Return the (x, y) coordinate for the center point of the cell that contains the specified text.  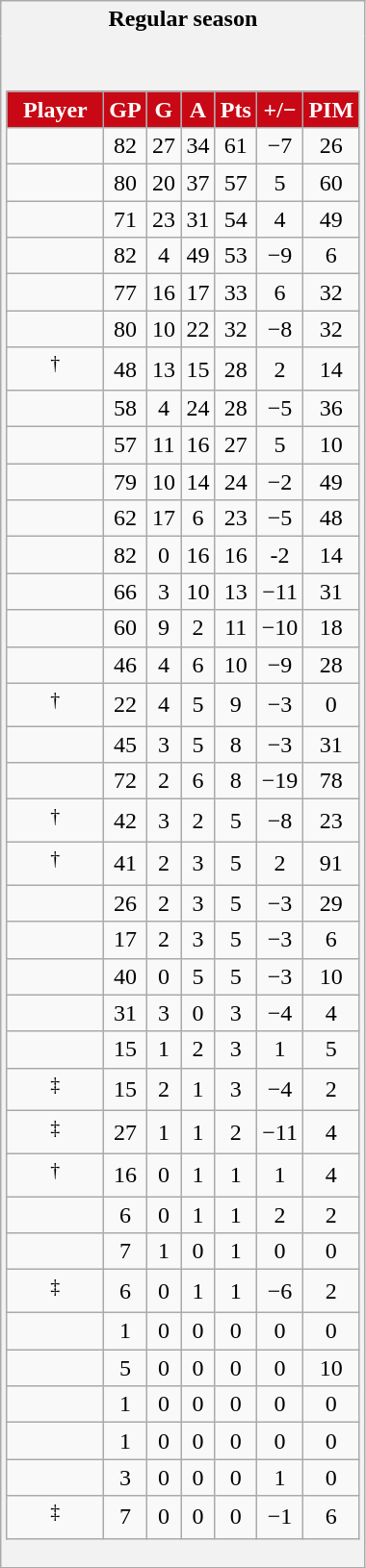
91 (331, 864)
58 (125, 409)
40 (125, 976)
62 (125, 518)
61 (235, 146)
−2 (279, 482)
29 (331, 903)
71 (125, 219)
33 (235, 292)
−6 (279, 1291)
45 (125, 745)
−10 (279, 628)
53 (235, 256)
36 (331, 409)
-2 (279, 555)
G (164, 110)
18 (331, 628)
78 (331, 781)
+/− (279, 110)
34 (198, 146)
37 (198, 183)
GP (125, 110)
42 (125, 822)
72 (125, 781)
−1 (279, 1518)
79 (125, 482)
Regular season (183, 19)
Pts (235, 110)
66 (125, 592)
77 (125, 292)
46 (125, 665)
−7 (279, 146)
Player (56, 110)
−19 (279, 781)
41 (125, 864)
A (198, 110)
PIM (331, 110)
20 (164, 183)
54 (235, 219)
